Search for the cell housing the specified text and yield its [x, y] center coordinate. 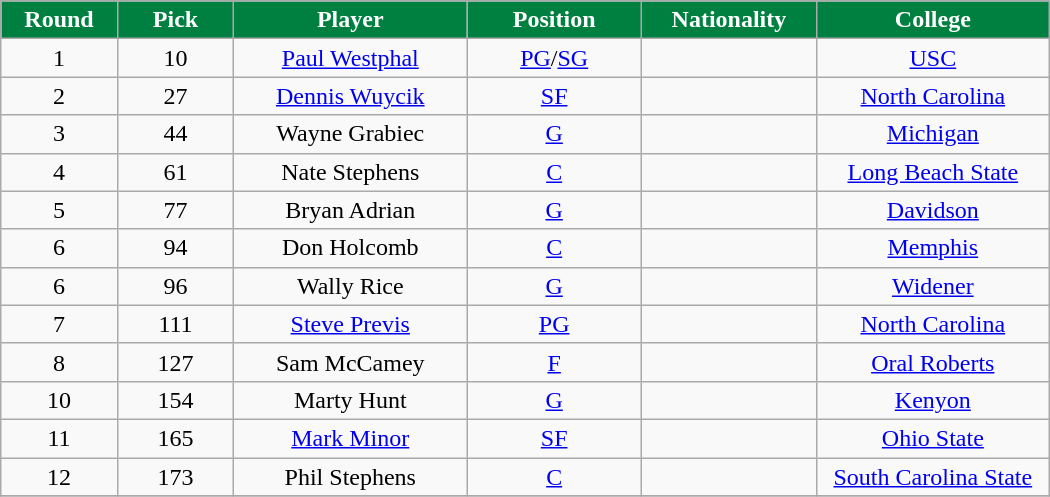
Nate Stephens [350, 172]
Davidson [932, 210]
2 [60, 96]
South Carolina State [932, 477]
7 [60, 324]
11 [60, 438]
Long Beach State [932, 172]
PG/SG [554, 58]
12 [60, 477]
F [554, 362]
Widener [932, 286]
Phil Stephens [350, 477]
Pick [176, 20]
127 [176, 362]
111 [176, 324]
77 [176, 210]
Position [554, 20]
4 [60, 172]
Memphis [932, 248]
27 [176, 96]
Oral Roberts [932, 362]
USC [932, 58]
Mark Minor [350, 438]
Marty Hunt [350, 400]
3 [60, 134]
Michigan [932, 134]
Wally Rice [350, 286]
PG [554, 324]
154 [176, 400]
5 [60, 210]
Don Holcomb [350, 248]
61 [176, 172]
165 [176, 438]
Kenyon [932, 400]
94 [176, 248]
Ohio State [932, 438]
8 [60, 362]
Bryan Adrian [350, 210]
Wayne Grabiec [350, 134]
Nationality [730, 20]
44 [176, 134]
Sam McCamey [350, 362]
Paul Westphal [350, 58]
College [932, 20]
173 [176, 477]
Steve Previs [350, 324]
Dennis Wuycik [350, 96]
Round [60, 20]
96 [176, 286]
Player [350, 20]
1 [60, 58]
